Return [X, Y] of the center of cell containing provided text 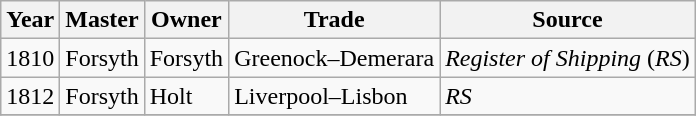
Owner [186, 20]
Master [102, 20]
1810 [30, 58]
Source [568, 20]
Holt [186, 96]
Register of Shipping (RS) [568, 58]
Liverpool–Lisbon [334, 96]
Greenock–Demerara [334, 58]
Year [30, 20]
RS [568, 96]
Trade [334, 20]
1812 [30, 96]
